Capture the cell that displays the provided text and extract its [X, Y] central coordinate. 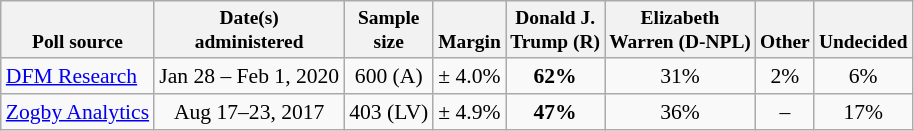
2% [784, 76]
36% [680, 112]
ElizabethWarren (D-NPL) [680, 30]
Poll source [78, 30]
Date(s)administered [249, 30]
DFM Research [78, 76]
600 (A) [388, 76]
Aug 17–23, 2017 [249, 112]
± 4.9% [469, 112]
± 4.0% [469, 76]
403 (LV) [388, 112]
47% [556, 112]
6% [863, 76]
17% [863, 112]
31% [680, 76]
Margin [469, 30]
Other [784, 30]
Zogby Analytics [78, 112]
Samplesize [388, 30]
– [784, 112]
Donald J.Trump (R) [556, 30]
Undecided [863, 30]
62% [556, 76]
Jan 28 – Feb 1, 2020 [249, 76]
